Pinpoint the cell where the given text exists, returning its [x, y] midpoint coordinate. 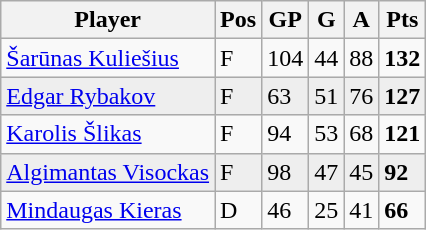
63 [286, 96]
53 [326, 134]
25 [326, 210]
51 [326, 96]
44 [326, 58]
Mindaugas Kieras [108, 210]
Pts [402, 20]
Karolis Šlikas [108, 134]
104 [286, 58]
Pos [238, 20]
Algimantas Visockas [108, 172]
132 [402, 58]
47 [326, 172]
94 [286, 134]
66 [402, 210]
A [362, 20]
45 [362, 172]
G [326, 20]
GP [286, 20]
46 [286, 210]
98 [286, 172]
Player [108, 20]
76 [362, 96]
Šarūnas Kuliešius [108, 58]
D [238, 210]
Edgar Rybakov [108, 96]
127 [402, 96]
68 [362, 134]
88 [362, 58]
41 [362, 210]
92 [402, 172]
121 [402, 134]
